Capture the cell that displays the provided text and extract its [X, Y] central coordinate. 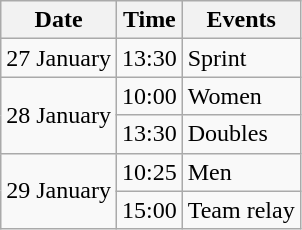
Team relay [241, 210]
15:00 [149, 210]
Events [241, 20]
Date [59, 20]
Men [241, 172]
10:25 [149, 172]
28 January [59, 115]
Sprint [241, 58]
29 January [59, 191]
10:00 [149, 96]
Time [149, 20]
Doubles [241, 134]
Women [241, 96]
27 January [59, 58]
